Search for the cell housing the specified text and yield its (x, y) center coordinate. 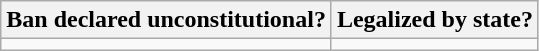
Ban declared unconstitutional? (166, 20)
Legalized by state? (434, 20)
